Scan for the cell matching the given text and deliver its (x, y) coordinate at center. 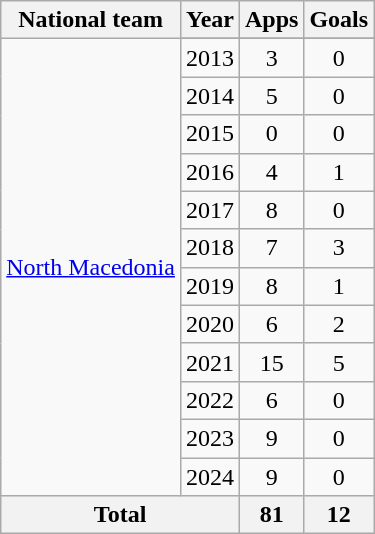
2018 (210, 248)
15 (271, 362)
2017 (210, 210)
2023 (210, 438)
2020 (210, 324)
2019 (210, 286)
National team (91, 20)
2014 (210, 96)
Total (120, 515)
2016 (210, 172)
2024 (210, 477)
2022 (210, 400)
2015 (210, 134)
7 (271, 248)
2 (339, 324)
81 (271, 515)
North Macedonia (91, 268)
2021 (210, 362)
Goals (339, 20)
12 (339, 515)
4 (271, 172)
Year (210, 20)
2013 (210, 58)
Apps (271, 20)
